Determine the [X, Y] coordinate at the center of the cell enclosing the given text.  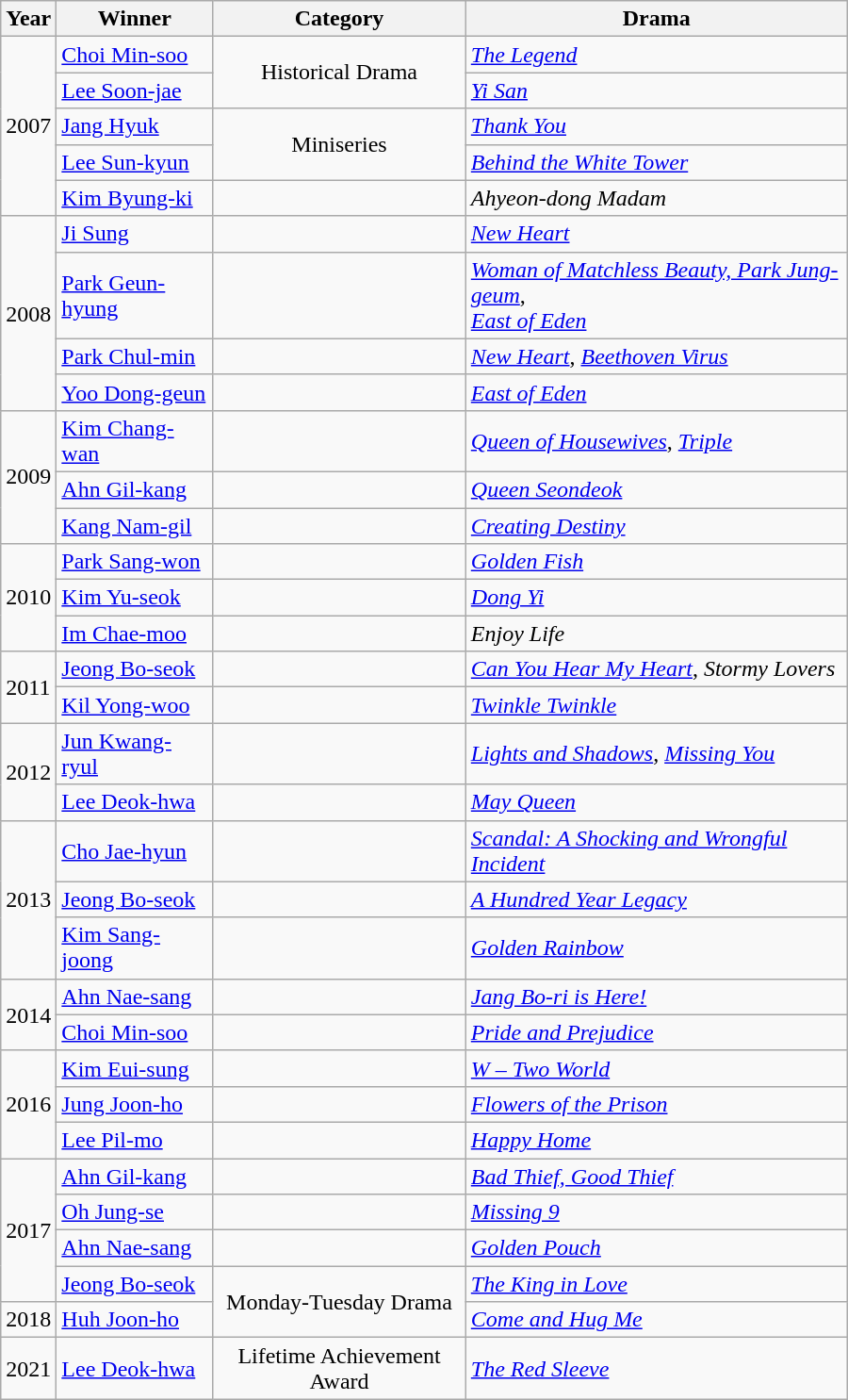
Jang Bo-ri is Here! [656, 996]
Huh Joon-ho [135, 1320]
2007 [28, 126]
Jang Hyuk [135, 126]
Kil Yong-woo [135, 705]
Im Chae-moo [135, 634]
Winner [135, 19]
Bad Thief, Good Thief [656, 1176]
Year [28, 19]
Lights and Shadows, Missing You [656, 754]
Kim Byung-ki [135, 198]
Kim Yu-seok [135, 598]
New Heart, Beethoven Virus [656, 356]
Enjoy Life [656, 634]
Kim Chang-wan [135, 441]
Ahyeon-dong Madam [656, 198]
2021 [28, 1369]
Park Geun-hyung [135, 295]
East of Eden [656, 392]
Dong Yi [656, 598]
New Heart [656, 234]
Historical Drama [339, 73]
Category [339, 19]
Jung Joon-ho [135, 1104]
2012 [28, 771]
Behind the White Tower [656, 162]
2016 [28, 1104]
Kim Sang-joong [135, 948]
Ji Sung [135, 234]
W – Two World [656, 1068]
Kim Eui-sung [135, 1068]
The Red Sleeve [656, 1369]
Twinkle Twinkle [656, 705]
Golden Pouch [656, 1248]
Come and Hug Me [656, 1320]
Lifetime Achievement Award [339, 1369]
Pride and Prejudice [656, 1032]
Golden Rainbow [656, 948]
May Queen [656, 802]
2008 [28, 313]
Jun Kwang-ryul [135, 754]
Creating Destiny [656, 525]
Drama [656, 19]
Miniseries [339, 144]
Missing 9 [656, 1212]
Queen of Housewives, Triple [656, 441]
Woman of Matchless Beauty, Park Jung-geum, East of Eden [656, 295]
Yoo Dong-geun [135, 392]
Yi San [656, 91]
Happy Home [656, 1140]
2013 [28, 899]
Golden Fish [656, 562]
Queen Seondeok [656, 489]
Lee Sun-kyun [135, 162]
2014 [28, 1014]
Park Sang-won [135, 562]
2010 [28, 598]
2011 [28, 687]
Park Chul-min [135, 356]
2009 [28, 477]
Oh Jung-se [135, 1212]
Flowers of the Prison [656, 1104]
The King in Love [656, 1284]
Thank You [656, 126]
A Hundred Year Legacy [656, 899]
Kang Nam-gil [135, 525]
The Legend [656, 55]
Monday-Tuesday Drama [339, 1302]
2017 [28, 1229]
Cho Jae-hyun [135, 850]
Can You Hear My Heart, Stormy Lovers [656, 669]
Lee Soon-jae [135, 91]
2018 [28, 1320]
Scandal: A Shocking and Wrongful Incident [656, 850]
Lee Pil-mo [135, 1140]
